Return the (x, y) coordinate for the center point of the cell that contains the specified text.  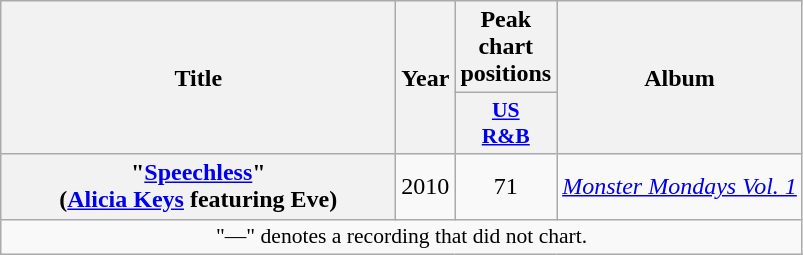
USR&B (506, 124)
Year (426, 78)
Monster Mondays Vol. 1 (680, 186)
2010 (426, 186)
71 (506, 186)
Album (680, 78)
"—" denotes a recording that did not chart. (402, 237)
"Speechless"(Alicia Keys featuring Eve) (198, 186)
Peak chart positions (506, 47)
Title (198, 78)
